Provide the (x, y) coordinate of the cell's center where the given text is located.  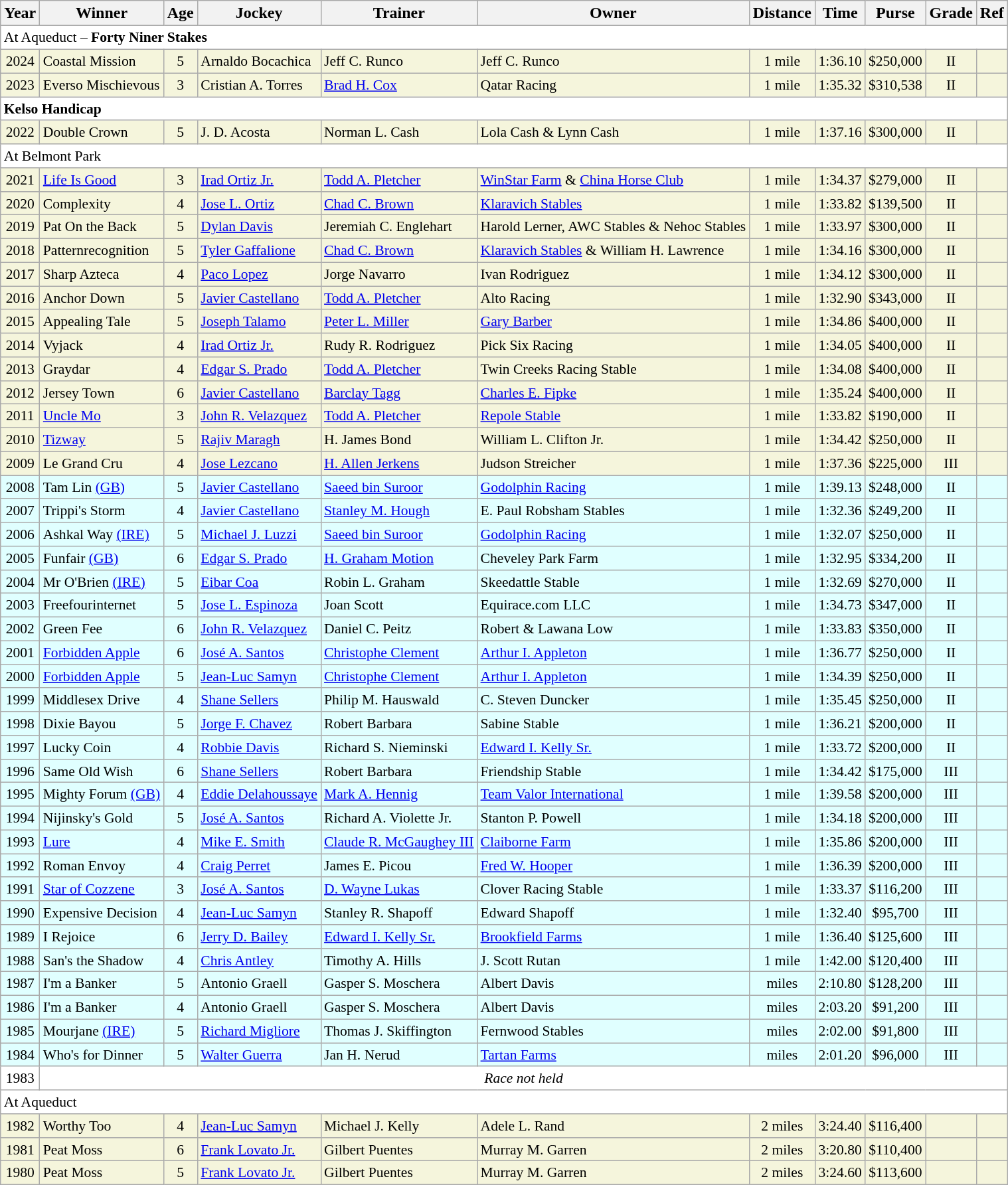
Twin Creeks Racing Stable (614, 369)
Nijinsky's Gold (102, 818)
Star of Cozzene (102, 889)
2003 (20, 605)
1:32.40 (839, 913)
2017 (20, 274)
Trippi's Storm (102, 511)
1:36.10 (839, 61)
2005 (20, 558)
Thomas J. Skiffington (399, 1031)
WinStar Farm & China Horse Club (614, 180)
3:20.80 (839, 1149)
Jockey (259, 13)
2008 (20, 487)
1996 (20, 771)
James E. Picou (399, 866)
$310,538 (895, 85)
Fernwood Stables (614, 1031)
Edward Shapoff (614, 913)
1985 (20, 1031)
2015 (20, 321)
J. Scott Rutan (614, 960)
1:34.73 (839, 605)
H. James Bond (399, 439)
Norman L. Cash (399, 132)
Friendship Stable (614, 771)
1986 (20, 1007)
Jerry D. Bailey (259, 937)
Timothy A. Hills (399, 960)
Dylan Davis (259, 227)
Mr O'Brien (IRE) (102, 582)
Robert & Lawana Low (614, 629)
1989 (20, 937)
Qatar Racing (614, 85)
$116,400 (895, 1126)
1:34.08 (839, 369)
Brad H. Cox (399, 85)
Mike E. Smith (259, 842)
1:35.32 (839, 85)
William L. Clifton Jr. (614, 439)
Alto Racing (614, 298)
1:32.90 (839, 298)
1991 (20, 889)
1:32.95 (839, 558)
Harold Lerner, AWC Stables & Nehoc Stables (614, 227)
Klaravich Stables & William H. Lawrence (614, 250)
Jose L. Ortiz (259, 203)
Rudy R. Rodriguez (399, 345)
1:39.58 (839, 795)
Trainer (399, 13)
3:24.40 (839, 1126)
Richard S. Nieminski (399, 748)
2:01.20 (839, 1055)
Everso Mischievous (102, 85)
Tartan Farms (614, 1055)
H. Allen Jerkens (399, 463)
Race not held (524, 1078)
Robbie Davis (259, 748)
Equirace.com LLC (614, 605)
1999 (20, 700)
Claiborne Farm (614, 842)
Ref (992, 13)
Jose L. Espinoza (259, 605)
Funfair (GB) (102, 558)
1:35.86 (839, 842)
2006 (20, 534)
Michael J. Kelly (399, 1126)
2013 (20, 369)
$128,200 (895, 984)
$350,000 (895, 629)
Appealing Tale (102, 321)
Skeedattle Stable (614, 582)
1983 (20, 1078)
Jorge Navarro (399, 274)
Craig Perret (259, 866)
Adele L. Rand (614, 1126)
1:34.18 (839, 818)
San's the Shadow (102, 960)
1990 (20, 913)
Middlesex Drive (102, 700)
$116,200 (895, 889)
Who's for Dinner (102, 1055)
2024 (20, 61)
1981 (20, 1149)
2020 (20, 203)
1980 (20, 1173)
2009 (20, 463)
1988 (20, 960)
1:34.16 (839, 250)
Peter L. Miller (399, 321)
Jorge F. Chavez (259, 724)
D. Wayne Lukas (399, 889)
Vyjack (102, 345)
Ashkal Way (IRE) (102, 534)
Jose Lezcano (259, 463)
1:35.24 (839, 392)
Cheveley Park Farm (614, 558)
1994 (20, 818)
C. Steven Duncker (614, 700)
2004 (20, 582)
1984 (20, 1055)
Jeremiah C. Englehart (399, 227)
Daniel C. Peitz (399, 629)
2000 (20, 676)
$125,600 (895, 937)
Claude R. McGaughey III (399, 842)
Walter Guerra (259, 1055)
Double Crown (102, 132)
$190,000 (895, 416)
Winner (102, 13)
Pat On the Back (102, 227)
1997 (20, 748)
1:34.39 (839, 676)
Rajiv Maragh (259, 439)
Complexity (102, 203)
1:33.37 (839, 889)
J. D. Acosta (259, 132)
Paco Lopez (259, 274)
Jan H. Nerud (399, 1055)
Charles E. Fipke (614, 392)
Le Grand Cru (102, 463)
2019 (20, 227)
$175,000 (895, 771)
Lola Cash & Lynn Cash (614, 132)
Mourjane (IRE) (102, 1031)
2007 (20, 511)
Purse (895, 13)
1:42.00 (839, 960)
Expensive Decision (102, 913)
Green Fee (102, 629)
Fred W. Hooper (614, 866)
$270,000 (895, 582)
Life Is Good (102, 180)
Michael J. Luzzi (259, 534)
Lure (102, 842)
1:34.12 (839, 274)
Mark A. Hennig (399, 795)
2012 (20, 392)
Patternrecognition (102, 250)
Arnaldo Bocachica (259, 61)
Richard A. Violette Jr. (399, 818)
Grade (951, 13)
Richard Migliore (259, 1031)
Age (181, 13)
1:36.21 (839, 724)
2014 (20, 345)
$249,200 (895, 511)
At Aqueduct (505, 1102)
$96,000 (895, 1055)
2016 (20, 298)
1:33.83 (839, 629)
1992 (20, 866)
$91,800 (895, 1031)
I Rejoice (102, 937)
Worthy Too (102, 1126)
2021 (20, 180)
Anchor Down (102, 298)
$110,400 (895, 1149)
Chris Antley (259, 960)
$334,200 (895, 558)
1:34.86 (839, 321)
$225,000 (895, 463)
Dixie Bayou (102, 724)
$139,500 (895, 203)
$120,400 (895, 960)
1993 (20, 842)
2001 (20, 653)
2:03.20 (839, 1007)
1:36.39 (839, 866)
Distance (782, 13)
Eddie Delahoussaye (259, 795)
1995 (20, 795)
1:34.05 (839, 345)
1:39.13 (839, 487)
1:35.45 (839, 700)
Brookfield Farms (614, 937)
At Aqueduct – Forty Niner Stakes (505, 38)
Owner (614, 13)
1982 (20, 1126)
1:32.07 (839, 534)
1:36.77 (839, 653)
Kelso Handicap (505, 109)
Mighty Forum (GB) (102, 795)
2:10.80 (839, 984)
E. Paul Robsham Stables (614, 511)
Sabine Stable (614, 724)
Tizway (102, 439)
Cristian A. Torres (259, 85)
2018 (20, 250)
$343,000 (895, 298)
Coastal Mission (102, 61)
1:37.36 (839, 463)
1:32.36 (839, 511)
Year (20, 13)
1998 (20, 724)
Ivan Rodriguez (614, 274)
$347,000 (895, 605)
Judson Streicher (614, 463)
Klaravich Stables (614, 203)
Lucky Coin (102, 748)
Stanley R. Shapoff (399, 913)
1987 (20, 984)
Jersey Town (102, 392)
Same Old Wish (102, 771)
2010 (20, 439)
1:32.69 (839, 582)
Barclay Tagg (399, 392)
$248,000 (895, 487)
$95,700 (895, 913)
H. Graham Motion (399, 558)
Repole Stable (614, 416)
Uncle Mo (102, 416)
2023 (20, 85)
Gary Barber (614, 321)
1:34.37 (839, 180)
1:33.97 (839, 227)
2:02.00 (839, 1031)
Eibar Coa (259, 582)
1:36.40 (839, 937)
Joseph Talamo (259, 321)
3:24.60 (839, 1173)
$279,000 (895, 180)
Clover Racing Stable (614, 889)
2011 (20, 416)
Tyler Gaffalione (259, 250)
Robin L. Graham (399, 582)
Joan Scott (399, 605)
$91,200 (895, 1007)
Stanton P. Powell (614, 818)
Tam Lin (GB) (102, 487)
2002 (20, 629)
$113,600 (895, 1173)
Philip M. Hauswald (399, 700)
Stanley M. Hough (399, 511)
Sharp Azteca (102, 274)
1:37.16 (839, 132)
Graydar (102, 369)
At Belmont Park (505, 156)
Pick Six Racing (614, 345)
Roman Envoy (102, 866)
2022 (20, 132)
1:33.72 (839, 748)
Team Valor International (614, 795)
Time (839, 13)
Freefourinternet (102, 605)
